Output the (x, y) coordinate of the center of the cell containing the given text.  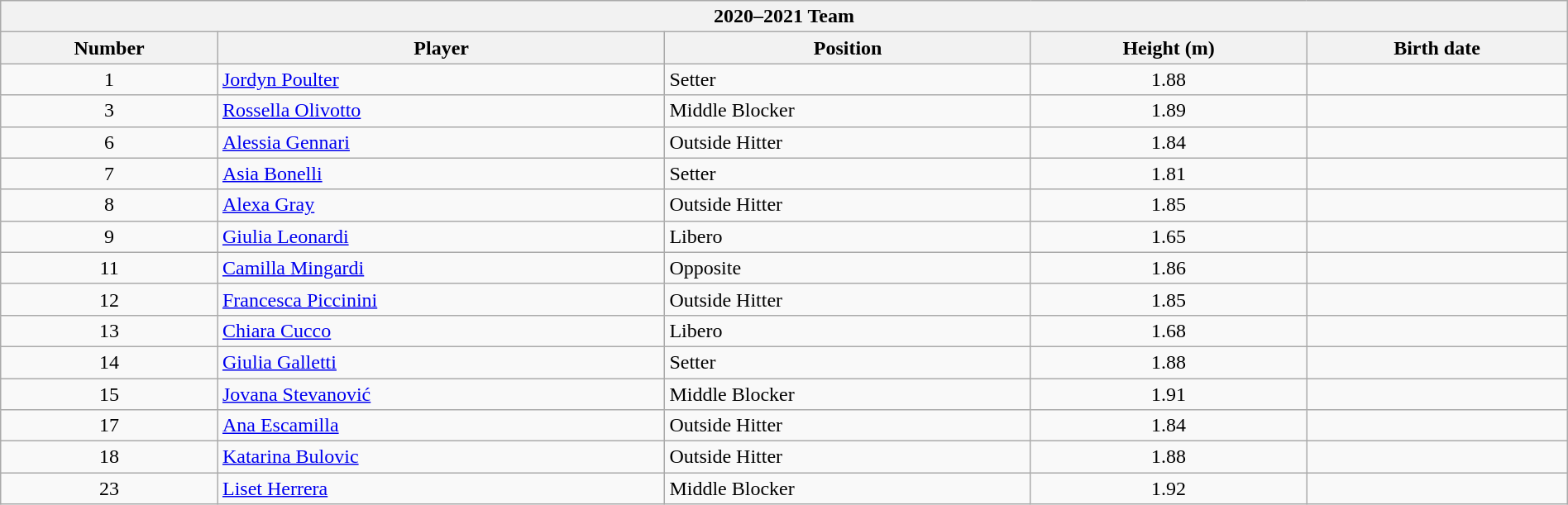
Birth date (1437, 48)
Francesca Piccinini (441, 299)
17 (109, 426)
Alexa Gray (441, 205)
Position (848, 48)
Ana Escamilla (441, 426)
1.81 (1168, 174)
8 (109, 205)
3 (109, 111)
Giulia Leonardi (441, 236)
23 (109, 488)
Asia Bonelli (441, 174)
Number (109, 48)
Chiara Cucco (441, 331)
1.86 (1168, 268)
7 (109, 174)
1.89 (1168, 111)
Height (m) (1168, 48)
Liset Herrera (441, 488)
1.91 (1168, 394)
Opposite (848, 268)
Alessia Gennari (441, 142)
9 (109, 236)
15 (109, 394)
Jordyn Poulter (441, 79)
12 (109, 299)
11 (109, 268)
Camilla Mingardi (441, 268)
13 (109, 331)
18 (109, 457)
2020–2021 Team (784, 17)
1 (109, 79)
14 (109, 362)
Rossella Olivotto (441, 111)
Jovana Stevanović (441, 394)
1.68 (1168, 331)
1.65 (1168, 236)
Player (441, 48)
6 (109, 142)
Giulia Galletti (441, 362)
1.92 (1168, 488)
Katarina Bulovic (441, 457)
